Identify which cell holds the provided text, then report its (x, y) central coordinate. 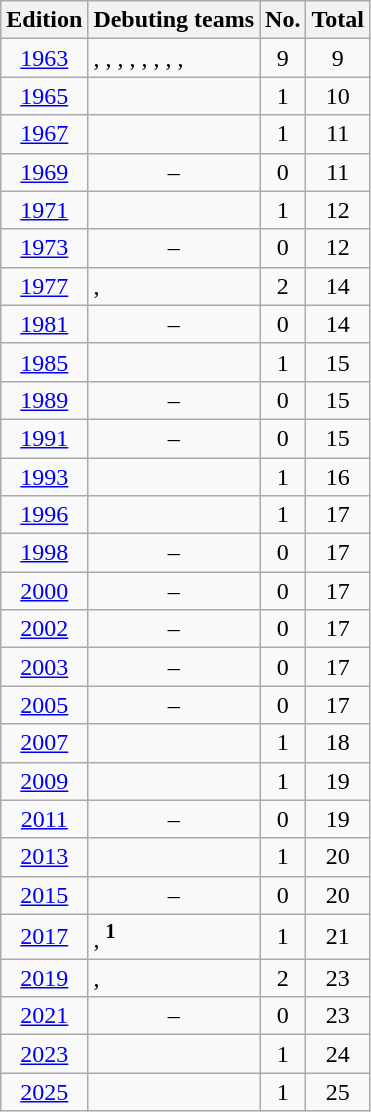
2013 (44, 857)
2002 (44, 629)
2023 (44, 1054)
2007 (44, 743)
2015 (44, 895)
1971 (44, 210)
2009 (44, 781)
2025 (44, 1092)
24 (338, 1054)
1963 (44, 58)
2000 (44, 591)
16 (338, 477)
1969 (44, 172)
1991 (44, 438)
2003 (44, 667)
Debuting teams (174, 20)
18 (338, 743)
1993 (44, 477)
1973 (44, 248)
1977 (44, 286)
1965 (44, 96)
1998 (44, 553)
1985 (44, 362)
Edition (44, 20)
Total (338, 20)
1981 (44, 324)
1989 (44, 400)
No. (283, 20)
1996 (44, 515)
2021 (44, 1016)
2011 (44, 819)
2005 (44, 705)
2017 (44, 936)
1967 (44, 134)
, 1 (174, 936)
, , , , , , , , (174, 58)
21 (338, 936)
2019 (44, 978)
25 (338, 1092)
10 (338, 96)
